Pinpoint the cell where the given text exists, returning its [X, Y] midpoint coordinate. 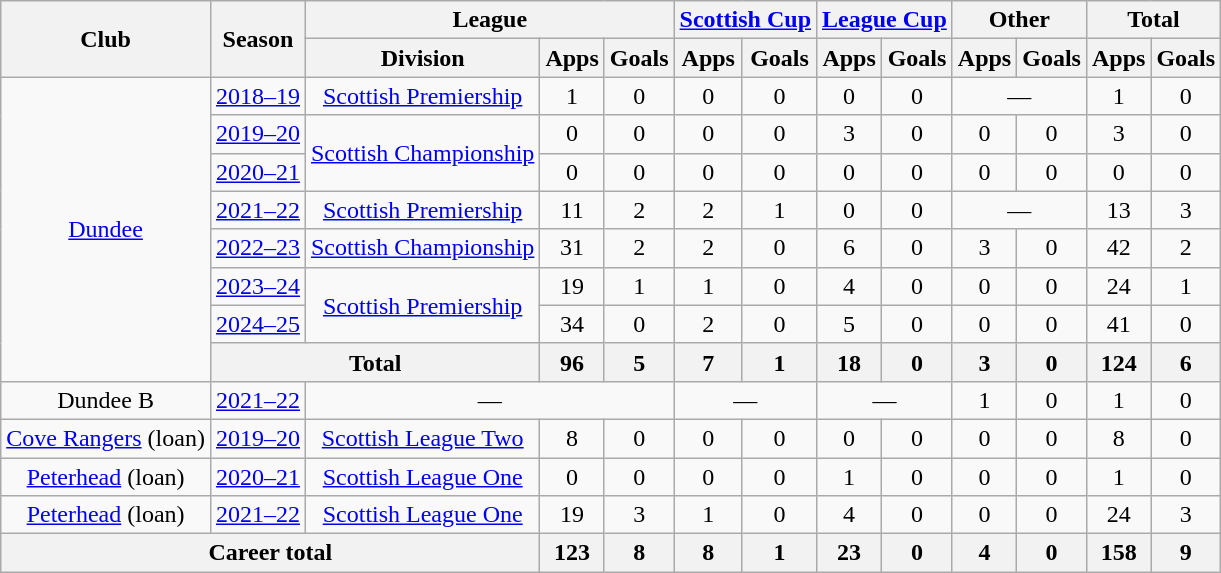
Cove Rangers (loan) [106, 438]
158 [1118, 553]
96 [572, 362]
124 [1118, 362]
23 [850, 553]
2018–19 [258, 96]
123 [572, 553]
7 [708, 362]
34 [572, 324]
Other [1019, 20]
42 [1118, 248]
Scottish Cup [745, 20]
13 [1118, 210]
League Cup [885, 20]
31 [572, 248]
2024–25 [258, 324]
Season [258, 39]
Division [422, 58]
2023–24 [258, 286]
11 [572, 210]
Club [106, 39]
2022–23 [258, 248]
9 [1186, 553]
41 [1118, 324]
18 [850, 362]
Dundee [106, 229]
Career total [270, 553]
League [490, 20]
Dundee B [106, 400]
Scottish League Two [422, 438]
